Output the [x, y] coordinate of the center of the cell containing the given text.  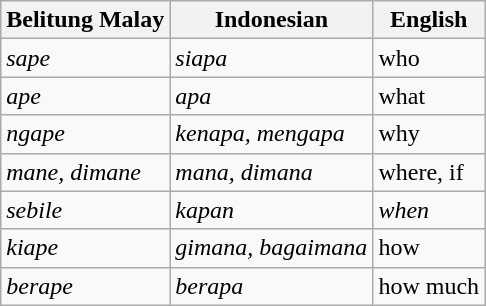
mane, dimane [86, 172]
ngape [86, 134]
kenapa, mengapa [272, 134]
sape [86, 58]
gimana, bagaimana [272, 248]
siapa [272, 58]
kiape [86, 248]
apa [272, 96]
English [429, 20]
berapa [272, 286]
sebile [86, 210]
mana, dimana [272, 172]
how [429, 248]
what [429, 96]
kapan [272, 210]
who [429, 58]
ape [86, 96]
how much [429, 286]
when [429, 210]
Indonesian [272, 20]
berape [86, 286]
where, if [429, 172]
why [429, 134]
Belitung Malay [86, 20]
